Scan for the cell matching the given text and deliver its (x, y) coordinate at center. 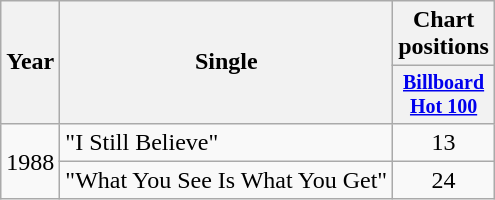
Chart positions (444, 34)
"What You See Is What You Get" (226, 180)
Single (226, 62)
"I Still Believe" (226, 142)
Billboard Hot 100 (444, 94)
13 (444, 142)
Year (30, 62)
1988 (30, 161)
24 (444, 180)
